Extract the (x, y) coordinate from the center of the cell holding the provided text.  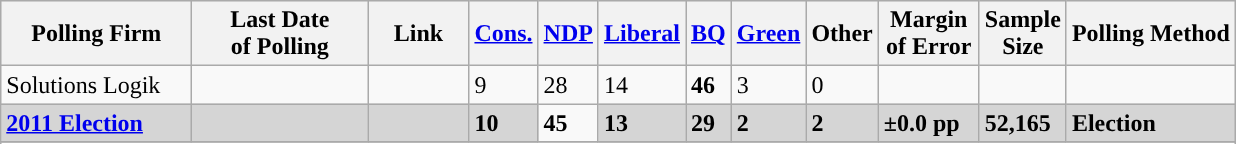
Polling Firm (96, 34)
Green (768, 34)
BQ (709, 34)
Link (418, 34)
Solutions Logik (96, 85)
Cons. (504, 34)
Polling Method (1150, 34)
NDP (568, 34)
SampleSize (1022, 34)
14 (642, 85)
Other (842, 34)
45 (568, 123)
Marginof Error (928, 34)
52,165 (1022, 123)
Last Dateof Polling (280, 34)
29 (709, 123)
10 (504, 123)
±0.0 pp (928, 123)
0 (842, 85)
Liberal (642, 34)
Election (1150, 123)
2011 Election (96, 123)
13 (642, 123)
9 (504, 85)
46 (709, 85)
28 (568, 85)
3 (768, 85)
